Identify which cell holds the provided text, then report its [x, y] central coordinate. 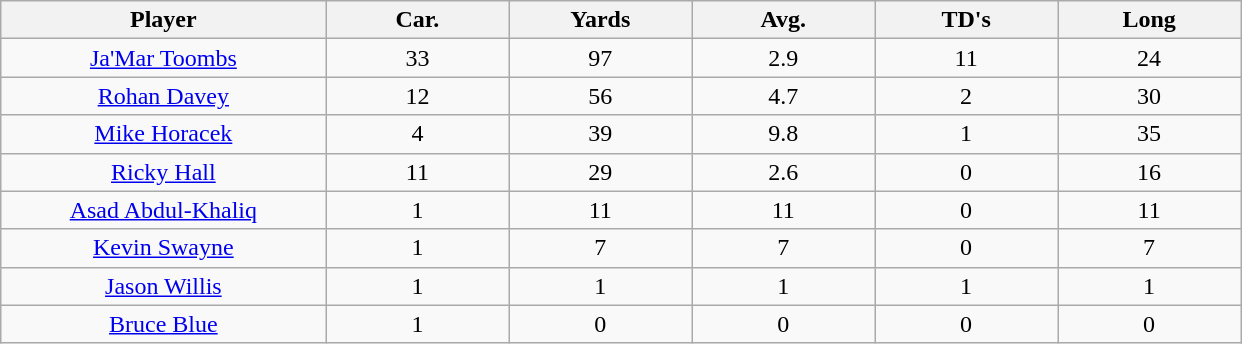
Jason Willis [164, 286]
Long [1150, 20]
Player [164, 20]
Kevin Swayne [164, 248]
35 [1150, 134]
Rohan Davey [164, 96]
2.6 [784, 172]
24 [1150, 58]
12 [418, 96]
Avg. [784, 20]
Ja'Mar Toombs [164, 58]
Ricky Hall [164, 172]
Asad Abdul-Khaliq [164, 210]
2 [966, 96]
39 [600, 134]
33 [418, 58]
30 [1150, 96]
Car. [418, 20]
97 [600, 58]
9.8 [784, 134]
2.9 [784, 58]
16 [1150, 172]
56 [600, 96]
4.7 [784, 96]
4 [418, 134]
29 [600, 172]
TD's [966, 20]
Yards [600, 20]
Bruce Blue [164, 324]
Mike Horacek [164, 134]
